Identify which cell holds the provided text, then report its (x, y) central coordinate. 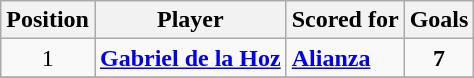
Alianza (345, 58)
Scored for (345, 20)
Goals (439, 20)
Player (190, 20)
Gabriel de la Hoz (190, 58)
7 (439, 58)
Position (48, 20)
1 (48, 58)
